From the cell containing the given text, extract its center point as [x, y] coordinate. 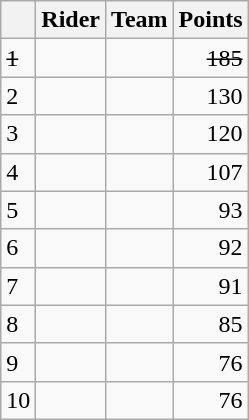
Rider [71, 20]
85 [210, 324]
5 [18, 210]
1 [18, 58]
7 [18, 286]
Points [210, 20]
2 [18, 96]
3 [18, 134]
9 [18, 362]
92 [210, 248]
6 [18, 248]
93 [210, 210]
185 [210, 58]
120 [210, 134]
8 [18, 324]
4 [18, 172]
10 [18, 400]
91 [210, 286]
130 [210, 96]
107 [210, 172]
Team [140, 20]
